From the cell containing the given text, extract its center point as [x, y] coordinate. 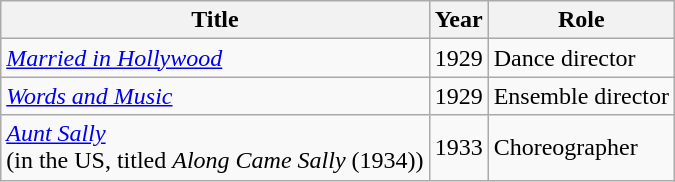
Married in Hollywood [215, 58]
Role [581, 20]
Ensemble director [581, 96]
Year [458, 20]
1933 [458, 148]
Title [215, 20]
Words and Music [215, 96]
Aunt Sally (in the US, titled Along Came Sally (1934)) [215, 148]
Dance director [581, 58]
Choreographer [581, 148]
